Determine the (x, y) coordinate at the center of the cell enclosing the given text.  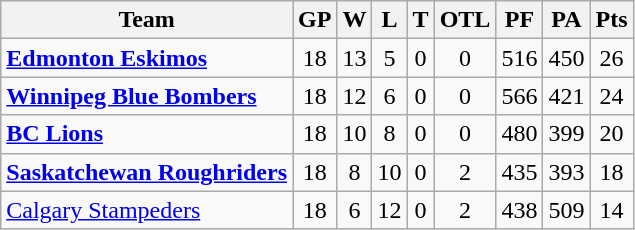
435 (520, 172)
W (354, 20)
516 (520, 58)
Edmonton Eskimos (147, 58)
BC Lions (147, 134)
450 (566, 58)
480 (520, 134)
421 (566, 96)
T (420, 20)
509 (566, 210)
GP (315, 20)
Calgary Stampeders (147, 210)
L (390, 20)
20 (612, 134)
Pts (612, 20)
PF (520, 20)
5 (390, 58)
13 (354, 58)
566 (520, 96)
24 (612, 96)
Team (147, 20)
Winnipeg Blue Bombers (147, 96)
14 (612, 210)
OTL (465, 20)
438 (520, 210)
PA (566, 20)
399 (566, 134)
Saskatchewan Roughriders (147, 172)
393 (566, 172)
26 (612, 58)
